Identify which cell holds the provided text, then report its (x, y) central coordinate. 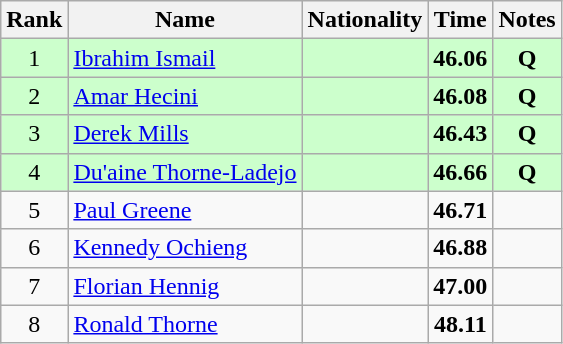
Ronald Thorne (185, 324)
47.00 (460, 286)
46.66 (460, 172)
2 (34, 96)
8 (34, 324)
Florian Hennig (185, 286)
Paul Greene (185, 210)
Rank (34, 20)
1 (34, 58)
48.11 (460, 324)
Du'aine Thorne-Ladejo (185, 172)
Derek Mills (185, 134)
6 (34, 248)
46.43 (460, 134)
Ibrahim Ismail (185, 58)
Kennedy Ochieng (185, 248)
7 (34, 286)
Time (460, 20)
5 (34, 210)
46.71 (460, 210)
4 (34, 172)
46.88 (460, 248)
3 (34, 134)
46.06 (460, 58)
46.08 (460, 96)
Amar Hecini (185, 96)
Notes (527, 20)
Name (185, 20)
Nationality (365, 20)
